Extract the (X, Y) coordinate from the center of the cell holding the provided text.  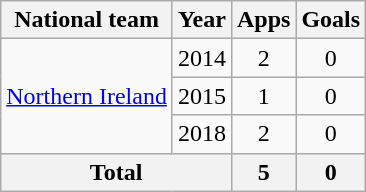
Northern Ireland (87, 96)
Total (116, 172)
Goals (331, 20)
2018 (202, 134)
National team (87, 20)
5 (263, 172)
Apps (263, 20)
2014 (202, 58)
Year (202, 20)
2015 (202, 96)
1 (263, 96)
